Extract the [x, y] coordinate from the center of the cell holding the provided text.  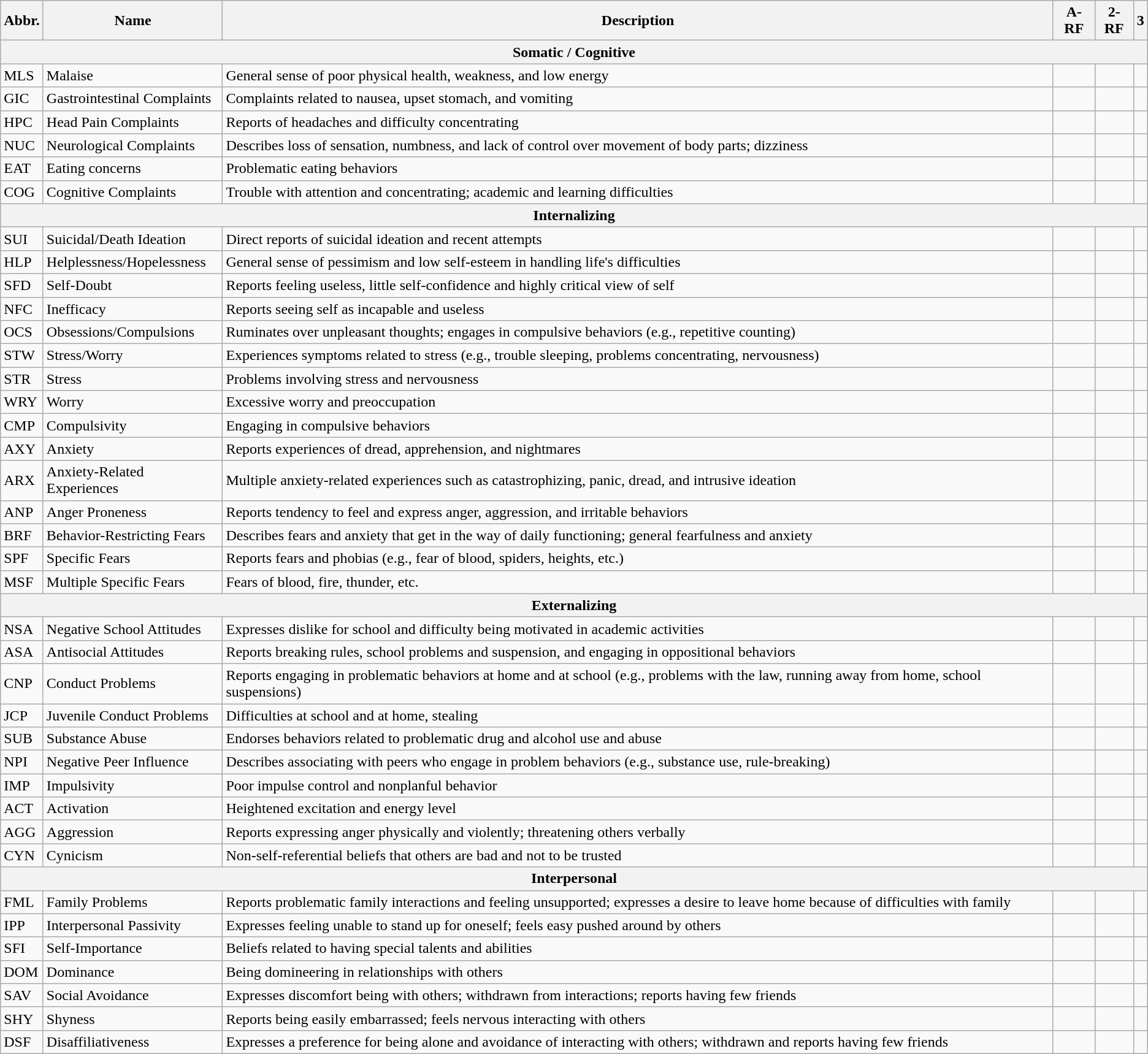
Self-Doubt [132, 285]
Beliefs related to having special talents and abilities [638, 949]
NFC [22, 308]
Reports experiences of dread, apprehension, and nightmares [638, 449]
HLP [22, 262]
Anxiety [132, 449]
NSA [22, 628]
CNP [22, 683]
Describes fears and anxiety that get in the way of daily functioning; general fearfulness and anxiety [638, 535]
AXY [22, 449]
Expresses feeling unable to stand up for oneself; feels easy pushed around by others [638, 925]
Non-self-referential beliefs that others are bad and not to be trusted [638, 855]
Reports breaking rules, school problems and suspension, and engaging in oppositional behaviors [638, 652]
Difficulties at school and at home, stealing [638, 716]
Stress [132, 379]
SUB [22, 739]
DSF [22, 1042]
Problematic eating behaviors [638, 169]
Reports fears and phobias (e.g., fear of blood, spiders, heights, etc.) [638, 559]
General sense of pessimism and low self-esteem in handling life's difficulties [638, 262]
Dominance [132, 972]
Reports of headaches and difficulty concentrating [638, 122]
AGG [22, 832]
Engaging in compulsive behaviors [638, 426]
Reports problematic family interactions and feeling unsupported; expresses a desire to leave home because of difficulties with family [638, 902]
Specific Fears [132, 559]
Being domineering in relationships with others [638, 972]
Reports engaging in problematic behaviors at home and at school (e.g., problems with the law, running away from home, school suspensions) [638, 683]
SHY [22, 1018]
Ruminates over unpleasant thoughts; engages in compulsive behaviors (e.g., repetitive counting) [638, 332]
STR [22, 379]
Behavior-Restricting Fears [132, 535]
Multiple anxiety-related experiences such as catastrophizing, panic, dread, and intrusive ideation [638, 481]
JCP [22, 716]
IPP [22, 925]
Aggression [132, 832]
NUC [22, 145]
Compulsivity [132, 426]
OCS [22, 332]
IMP [22, 785]
Disaffiliativeness [132, 1042]
Suicidal/Death Ideation [132, 239]
GIC [22, 99]
EAT [22, 169]
Expresses discomfort being with others; withdrawn from interactions; reports having few friends [638, 995]
Negative Peer Influence [132, 762]
CYN [22, 855]
Reports expressing anger physically and violently; threatening others verbally [638, 832]
Gastrointestinal Complaints [132, 99]
Reports feeling useless, little self-confidence and highly critical view of self [638, 285]
A-RF [1074, 21]
Anxiety-Related Experiences [132, 481]
Worry [132, 402]
Inefficacy [132, 308]
Reports seeing self as incapable and useless [638, 308]
Helplessness/Hopelessness [132, 262]
FML [22, 902]
Interpersonal [574, 879]
Self-Importance [132, 949]
Describes loss of sensation, numbness, and lack of control over movement of body parts; dizziness [638, 145]
Head Pain Complaints [132, 122]
Obsessions/Compulsions [132, 332]
Poor impulse control and nonplanful behavior [638, 785]
Externalizing [574, 605]
Antisocial Attitudes [132, 652]
COG [22, 192]
Multiple Specific Fears [132, 582]
HPC [22, 122]
3 [1141, 21]
Activation [132, 809]
Describes associating with peers who engage in problem behaviors (e.g., substance use, rule-breaking) [638, 762]
SUI [22, 239]
NPI [22, 762]
Excessive worry and preoccupation [638, 402]
Problems involving stress and nervousness [638, 379]
CMP [22, 426]
Endorses behaviors related to problematic drug and alcohol use and abuse [638, 739]
Cynicism [132, 855]
SFD [22, 285]
Substance Abuse [132, 739]
Direct reports of suicidal ideation and recent attempts [638, 239]
ACT [22, 809]
Complaints related to nausea, upset stomach, and vomiting [638, 99]
Malaise [132, 75]
Interpersonal Passivity [132, 925]
WRY [22, 402]
Anger Proneness [132, 512]
General sense of poor physical health, weakness, and low energy [638, 75]
Negative School Attitudes [132, 628]
MLS [22, 75]
Shyness [132, 1018]
Cognitive Complaints [132, 192]
DOM [22, 972]
Reports tendency to feel and express anger, aggression, and irritable behaviors [638, 512]
SPF [22, 559]
Somatic / Cognitive [574, 52]
Name [132, 21]
Neurological Complaints [132, 145]
BRF [22, 535]
SFI [22, 949]
Description [638, 21]
SAV [22, 995]
Eating concerns [132, 169]
Social Avoidance [132, 995]
Impulsivity [132, 785]
Stress/Worry [132, 356]
Family Problems [132, 902]
MSF [22, 582]
ANP [22, 512]
Abbr. [22, 21]
Fears of blood, fire, thunder, etc. [638, 582]
Reports being easily embarrassed; feels nervous interacting with others [638, 1018]
Experiences symptoms related to stress (e.g., trouble sleeping, problems concentrating, nervousness) [638, 356]
Conduct Problems [132, 683]
Juvenile Conduct Problems [132, 716]
STW [22, 356]
ARX [22, 481]
Internalizing [574, 215]
Heightened excitation and energy level [638, 809]
ASA [22, 652]
Trouble with attention and concentrating; academic and learning difficulties [638, 192]
Expresses dislike for school and difficulty being motivated in academic activities [638, 628]
2-RF [1114, 21]
Expresses a preference for being alone and avoidance of interacting with others; withdrawn and reports having few friends [638, 1042]
